For the text-containing cell, return its midpoint in (X, Y) coordinate format. 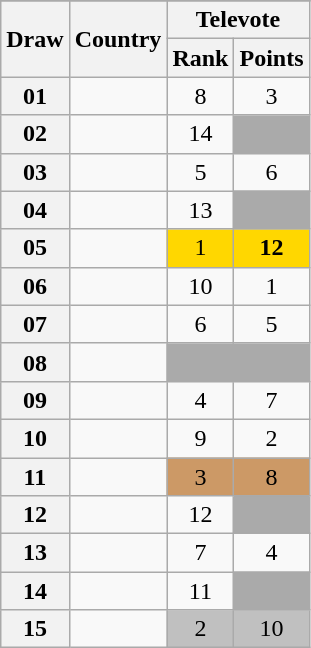
01 (35, 96)
09 (35, 400)
05 (35, 248)
Points (272, 58)
07 (35, 324)
02 (35, 134)
Country (118, 39)
9 (200, 438)
15 (35, 629)
04 (35, 210)
Draw (35, 39)
Rank (200, 58)
Televote (238, 20)
08 (35, 362)
03 (35, 172)
06 (35, 286)
